Search for the cell housing the specified text and yield its [X, Y] center coordinate. 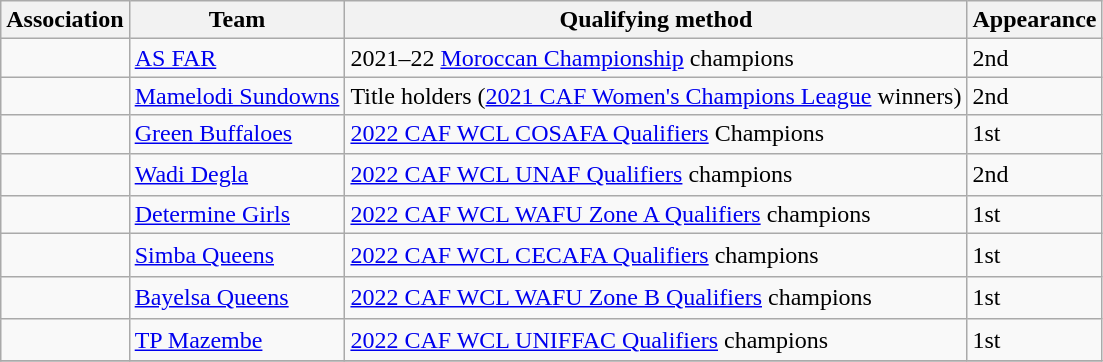
Determine Girls [237, 215]
Qualifying method [656, 20]
2022 CAF WCL UNAF Qualifiers champions [656, 174]
2022 CAF WCL UNIFFAC Qualifiers champions [656, 340]
Green Buffaloes [237, 134]
2022 CAF WCL COSAFA Qualifiers Champions [656, 134]
Title holders (2021 CAF Women's Champions League winners) [656, 96]
Simba Queens [237, 256]
2021–22 Moroccan Championship champions [656, 58]
Mamelodi Sundowns [237, 96]
Appearance [1034, 20]
AS FAR [237, 58]
2022 CAF WCL WAFU Zone B Qualifiers champions [656, 298]
Wadi Degla [237, 174]
Bayelsa Queens [237, 298]
TP Mazembe [237, 340]
Team [237, 20]
2022 CAF WCL CECAFA Qualifiers champions [656, 256]
Association [65, 20]
2022 CAF WCL WAFU Zone A Qualifiers champions [656, 215]
